Capture the cell that displays the provided text and extract its [X, Y] central coordinate. 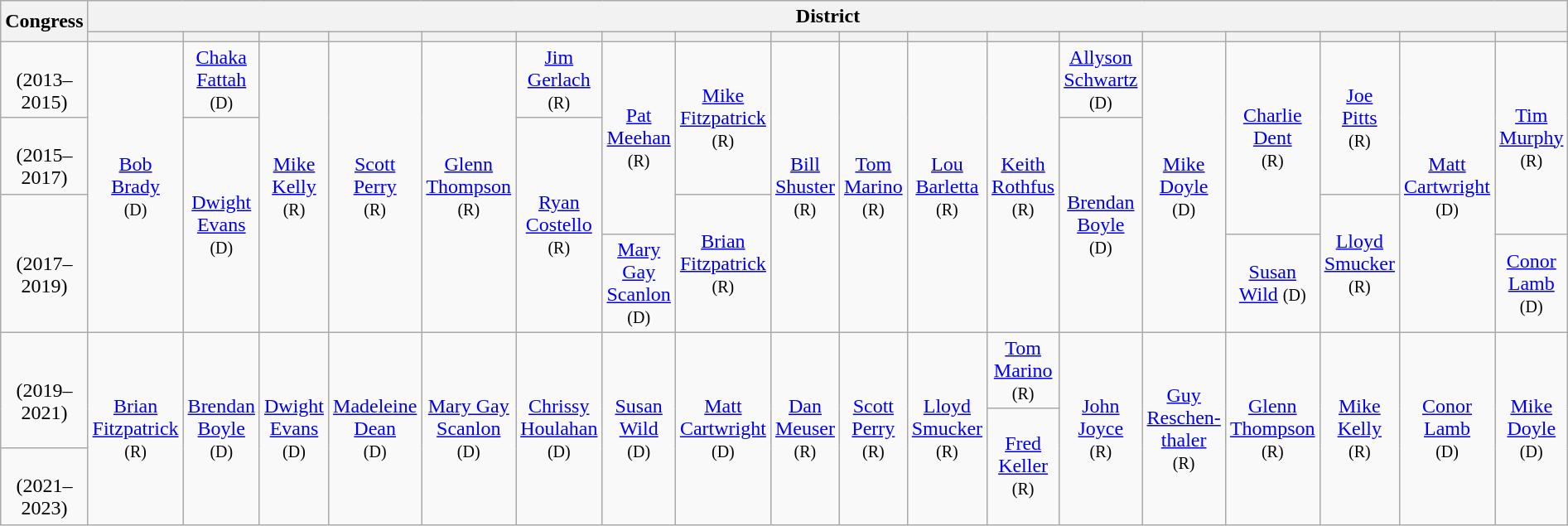
TomMarino (R) [1024, 370]
SusanWild(D) [639, 428]
JoePitts(R) [1359, 118]
MadeleineDean(D) [375, 428]
ChrissyHoulahan(D) [559, 428]
GuyReschen­thaler(R) [1184, 428]
TomMarino(R) [873, 187]
FredKeller (R) [1024, 466]
Mary GayScanlon (D) [639, 283]
TimMurphy(R) [1532, 138]
(2019–2021) [45, 390]
CharlieDent(R) [1272, 138]
KeithRothfus(R) [1024, 187]
Mary GayScanlon(D) [469, 428]
BobBrady(D) [136, 187]
ConorLamb(D) [1446, 428]
DanMeuser(R) [805, 428]
PatMeehan(R) [639, 138]
(2013–2015) [45, 80]
AllysonSchwartz(D) [1101, 80]
LouBarletta(R) [947, 187]
District [828, 17]
JohnJoyce(R) [1101, 428]
ConorLamb (D) [1532, 283]
(2017–2019) [45, 263]
(2015–2017) [45, 156]
BillShuster(R) [805, 187]
RyanCostello(R) [559, 225]
(2021–2023) [45, 486]
SusanWild (D) [1272, 283]
MikeFitzpatrick(R) [722, 118]
Congress [45, 22]
ChakaFattah (D) [221, 80]
JimGerlach (R) [559, 80]
